Search for the cell housing the specified text and yield its [x, y] center coordinate. 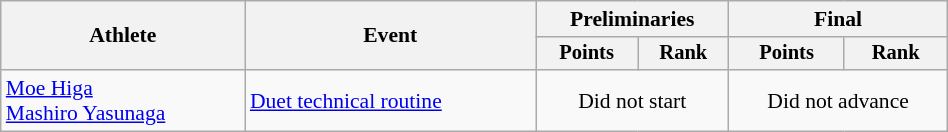
Did not advance [838, 100]
Event [390, 36]
Duet technical routine [390, 100]
Preliminaries [632, 19]
Did not start [632, 100]
Final [838, 19]
Moe HigaMashiro Yasunaga [123, 100]
Athlete [123, 36]
